Return the (x, y) coordinate for the center point of the cell that contains the specified text.  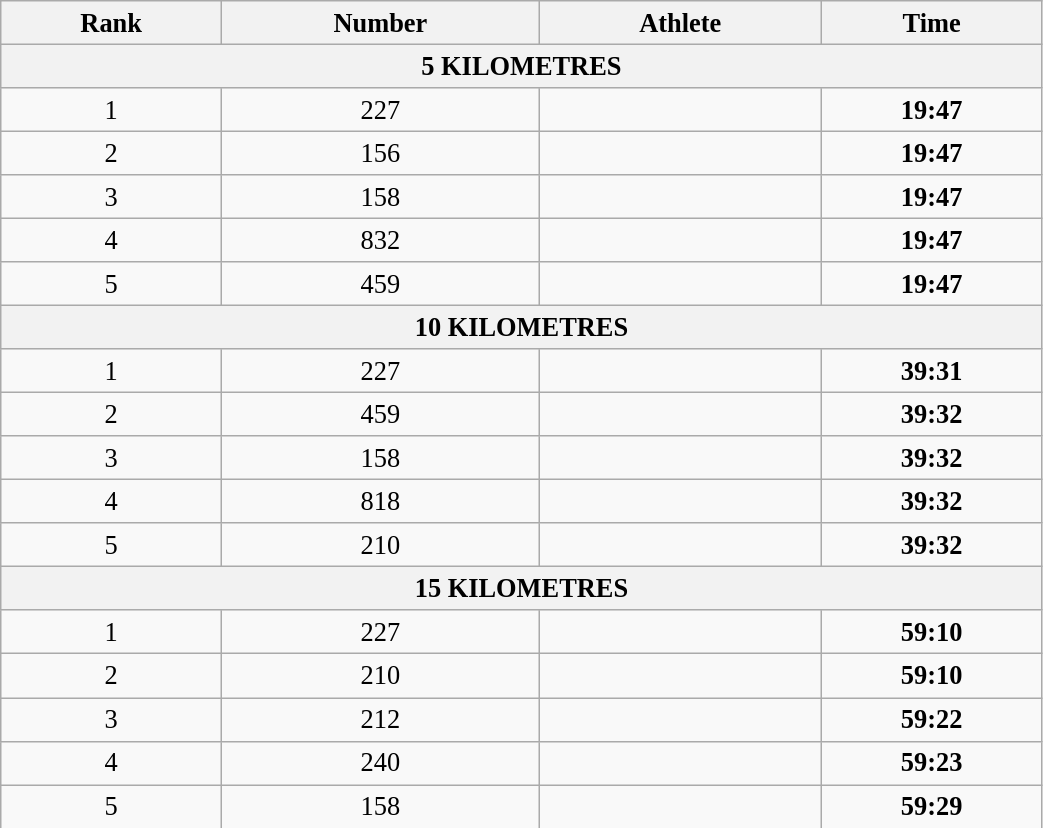
Time (932, 22)
Number (380, 22)
15 KILOMETRES (522, 588)
212 (380, 719)
5 KILOMETRES (522, 66)
Athlete (680, 22)
59:22 (932, 719)
Rank (112, 22)
59:29 (932, 806)
39:31 (932, 371)
10 KILOMETRES (522, 327)
59:23 (932, 763)
832 (380, 240)
240 (380, 763)
156 (380, 153)
818 (380, 501)
